Locate the cell with the specified text and output its [X, Y] center coordinate. 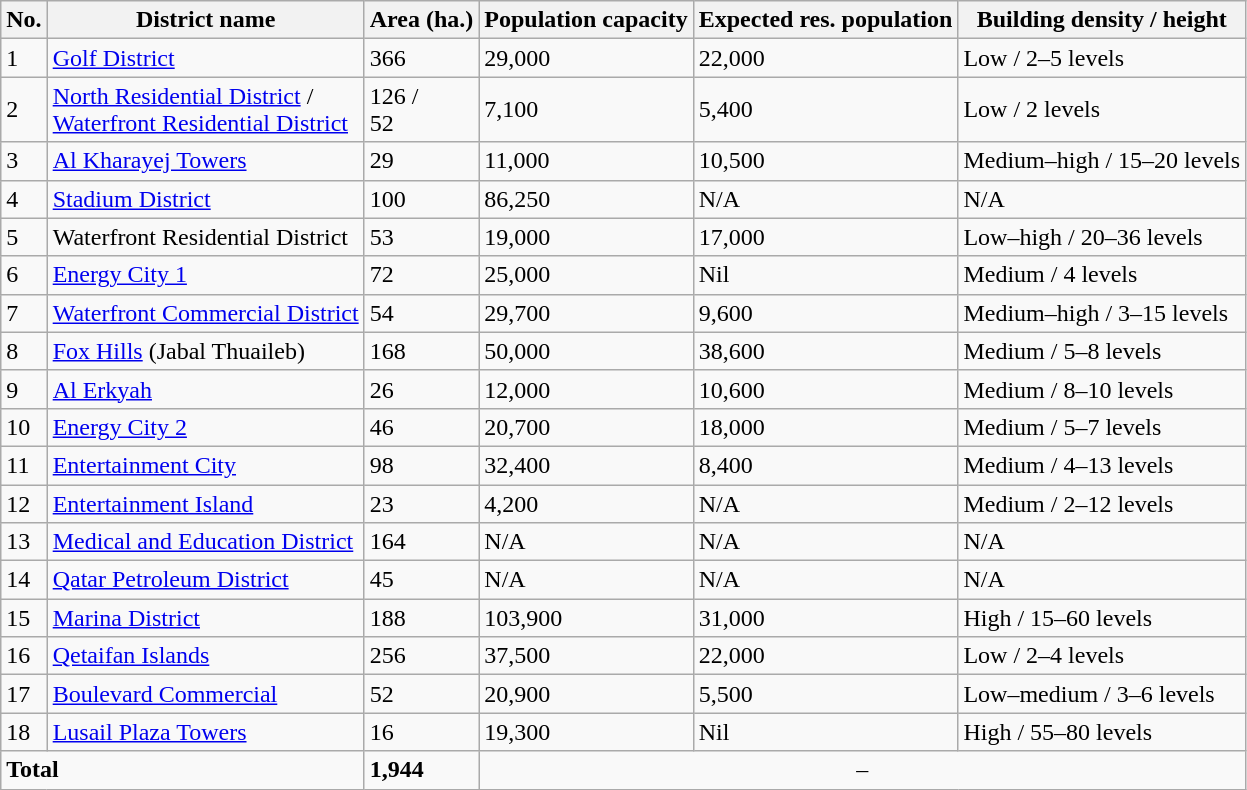
29 [422, 161]
20,900 [586, 694]
Medium–high / 3–15 levels [1102, 313]
168 [422, 351]
164 [422, 542]
Low–medium / 3–6 levels [1102, 694]
126 / 52 [422, 110]
5,400 [826, 110]
Marina District [206, 618]
45 [422, 580]
10,600 [826, 389]
Medium / 5–8 levels [1102, 351]
17,000 [826, 237]
19,000 [586, 237]
District name [206, 20]
18,000 [826, 427]
5,500 [826, 694]
Qatar Petroleum District [206, 580]
Al Erkyah [206, 389]
26 [422, 389]
Medium / 5–7 levels [1102, 427]
50,000 [586, 351]
Stadium District [206, 199]
37,500 [586, 656]
Population capacity [586, 20]
29,000 [586, 58]
98 [422, 465]
High / 55–80 levels [1102, 732]
14 [24, 580]
Expected res. population [826, 20]
Medium / 4–13 levels [1102, 465]
9 [24, 389]
13 [24, 542]
Waterfront Commercial District [206, 313]
31,000 [826, 618]
86,250 [586, 199]
54 [422, 313]
Boulevard Commercial [206, 694]
46 [422, 427]
72 [422, 275]
17 [24, 694]
103,900 [586, 618]
3 [24, 161]
4 [24, 199]
256 [422, 656]
7,100 [586, 110]
8,400 [826, 465]
Low / 2–5 levels [1102, 58]
100 [422, 199]
North Residential District / Waterfront Residential District [206, 110]
18 [24, 732]
10 [24, 427]
5 [24, 237]
12 [24, 503]
Entertainment Island [206, 503]
Medium–high / 15–20 levels [1102, 161]
Medical and Education District [206, 542]
25,000 [586, 275]
11 [24, 465]
8 [24, 351]
12,000 [586, 389]
Low–high / 20–36 levels [1102, 237]
Low / 2–4 levels [1102, 656]
Medium / 8–10 levels [1102, 389]
Golf District [206, 58]
Medium / 4 levels [1102, 275]
Low / 2 levels [1102, 110]
High / 15–60 levels [1102, 618]
Medium / 2–12 levels [1102, 503]
19,300 [586, 732]
23 [422, 503]
4,200 [586, 503]
Entertainment City [206, 465]
– [862, 770]
52 [422, 694]
2 [24, 110]
366 [422, 58]
6 [24, 275]
1 [24, 58]
32,400 [586, 465]
Energy City 1 [206, 275]
29,700 [586, 313]
1,944 [422, 770]
53 [422, 237]
11,000 [586, 161]
Area (ha.) [422, 20]
Lusail Plaza Towers [206, 732]
Total [182, 770]
10,500 [826, 161]
188 [422, 618]
Fox Hills (Jabal Thuaileb) [206, 351]
15 [24, 618]
38,600 [826, 351]
20,700 [586, 427]
7 [24, 313]
No. [24, 20]
9,600 [826, 313]
Qetaifan Islands [206, 656]
Building density / height [1102, 20]
Al Kharayej Towers [206, 161]
Energy City 2 [206, 427]
Waterfront Residential District [206, 237]
